Extract the [x, y] coordinate from the center of the cell holding the provided text.  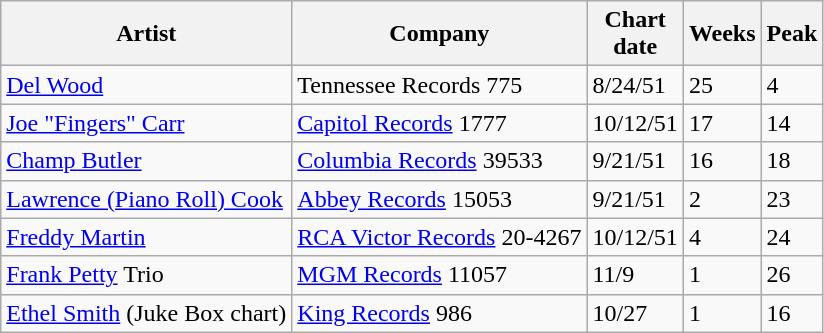
10/27 [635, 313]
Frank Petty Trio [146, 275]
Weeks [722, 34]
Champ Butler [146, 161]
18 [792, 161]
23 [792, 199]
Peak [792, 34]
Abbey Records 15053 [440, 199]
26 [792, 275]
Company [440, 34]
Capitol Records 1777 [440, 123]
Ethel Smith (Juke Box chart) [146, 313]
Tennessee Records 775 [440, 85]
Columbia Records 39533 [440, 161]
Freddy Martin [146, 237]
Del Wood [146, 85]
RCA Victor Records 20-4267 [440, 237]
11/9 [635, 275]
Lawrence (Piano Roll) Cook [146, 199]
2 [722, 199]
Artist [146, 34]
14 [792, 123]
24 [792, 237]
8/24/51 [635, 85]
Chartdate [635, 34]
MGM Records 11057 [440, 275]
King Records 986 [440, 313]
25 [722, 85]
Joe "Fingers" Carr [146, 123]
17 [722, 123]
